For the text-containing cell, return its midpoint in [X, Y] coordinate format. 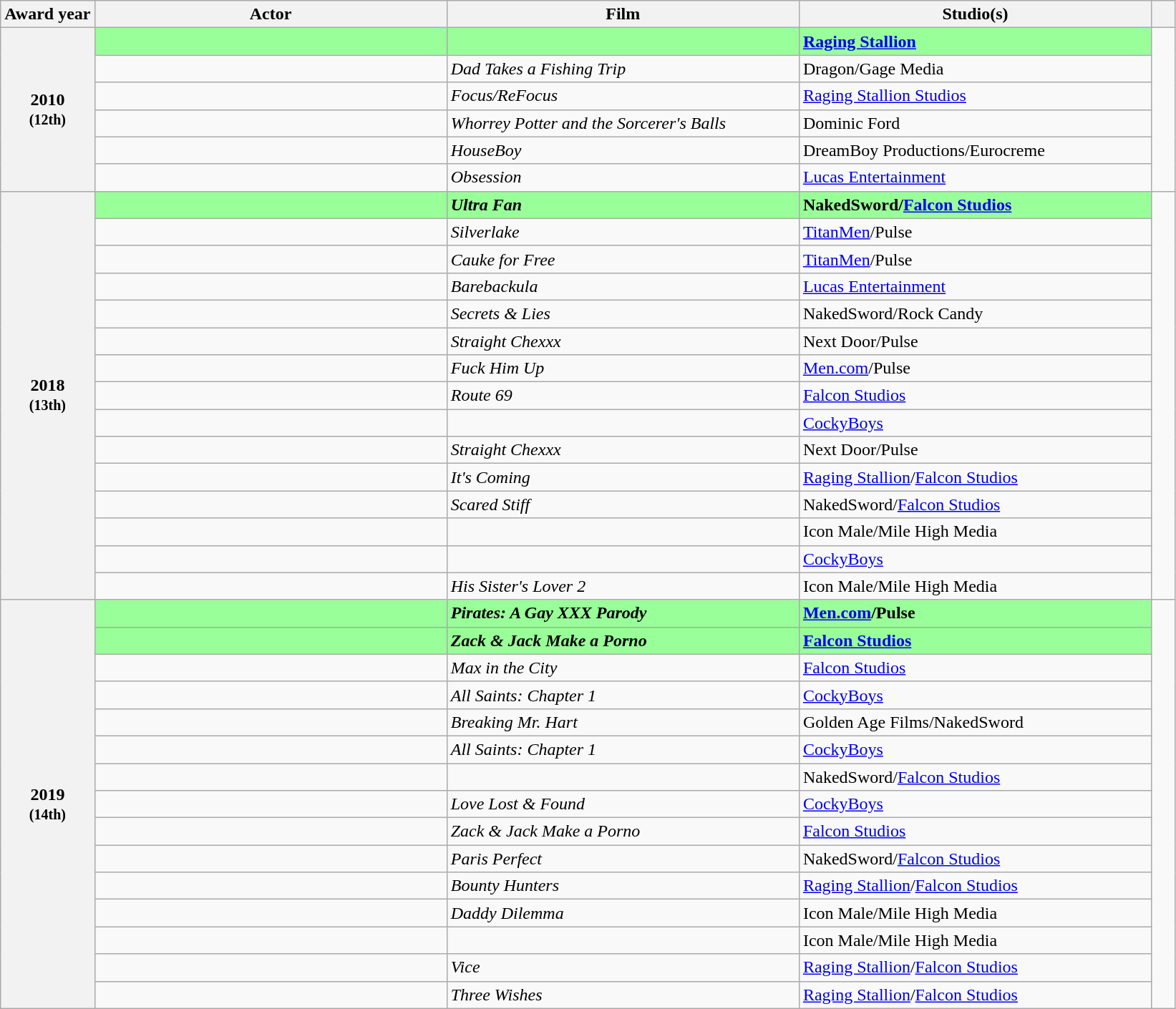
2019(14th) [47, 804]
Studio(s) [975, 14]
Pirates: A Gay XXX Parody [623, 613]
2018(13th) [47, 395]
Ultra Fan [623, 205]
Film [623, 14]
Max in the City [623, 668]
Three Wishes [623, 995]
Obsession [623, 177]
Award year [47, 14]
Vice [623, 967]
Whorrey Potter and the Sorcerer's Balls [623, 123]
Dragon/Gage Media [975, 69]
Daddy Dilemma [623, 913]
Breaking Mr. Hart [623, 722]
Barebackula [623, 286]
Raging Stallion Studios [975, 96]
Dad Takes a Fishing Trip [623, 69]
Dominic Ford [975, 123]
DreamBoy Productions/Eurocreme [975, 150]
HouseBoy [623, 150]
Golden Age Films/NakedSword [975, 722]
Route 69 [623, 396]
Scared Stiff [623, 504]
Fuck Him Up [623, 369]
Paris Perfect [623, 859]
Secrets & Lies [623, 313]
Bounty Hunters [623, 886]
Actor [271, 14]
NakedSword/Rock Candy [975, 313]
2010(12th) [47, 109]
Raging Stallion [975, 42]
His Sister's Lover 2 [623, 586]
Focus/ReFocus [623, 96]
Love Lost & Found [623, 804]
Cauke for Free [623, 259]
It's Coming [623, 477]
Silverlake [623, 232]
